Detect which cell encompasses the target text, then output its [x, y] center coordinate. 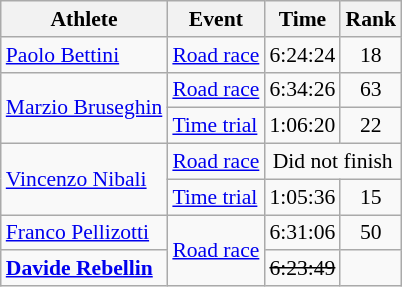
6:34:26 [302, 90]
Rank [370, 19]
1:06:20 [302, 126]
18 [370, 55]
50 [370, 233]
6:31:06 [302, 233]
6:24:24 [302, 55]
Davide Rebellin [84, 269]
Marzio Bruseghin [84, 108]
Paolo Bettini [84, 55]
22 [370, 126]
6:23:49 [302, 269]
15 [370, 197]
Franco Pellizotti [84, 233]
Time [302, 19]
63 [370, 90]
Did not finish [332, 162]
Vincenzo Nibali [84, 180]
Athlete [84, 19]
1:05:36 [302, 197]
Event [216, 19]
